Search for the cell housing the specified text and yield its (x, y) center coordinate. 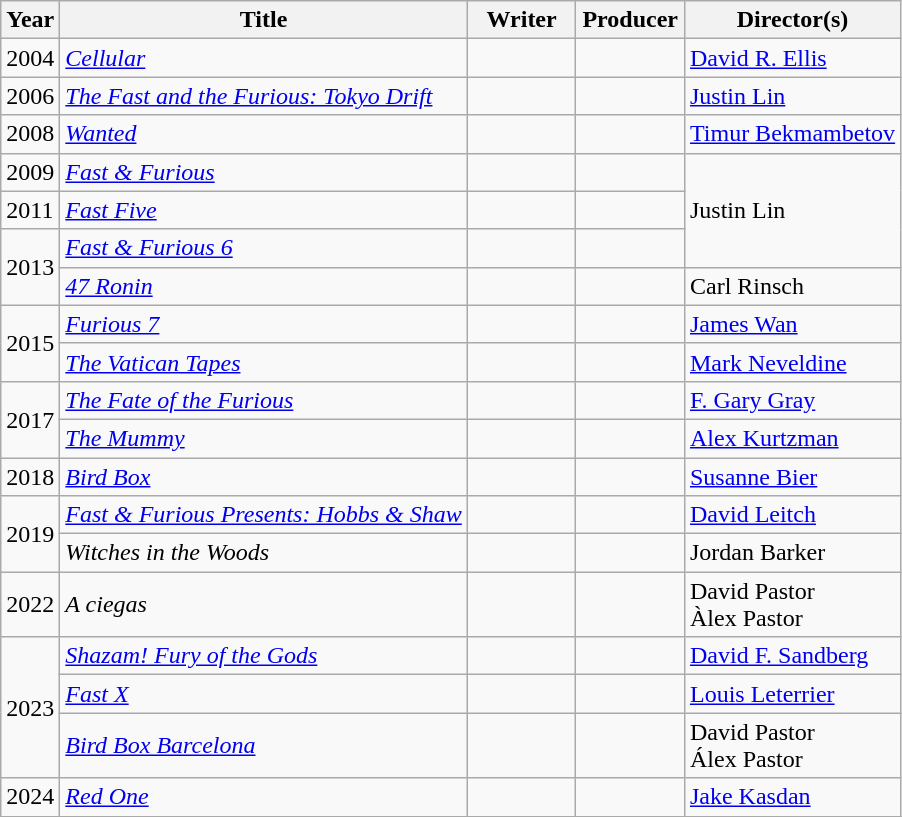
Bird Box (264, 477)
Producer (630, 20)
2022 (30, 604)
Furious 7 (264, 324)
Wanted (264, 134)
2019 (30, 534)
2017 (30, 419)
47 Ronin (264, 286)
2009 (30, 172)
Fast Five (264, 210)
Bird Box Barcelona (264, 746)
2013 (30, 267)
2024 (30, 797)
The Vatican Tapes (264, 362)
2023 (30, 708)
The Mummy (264, 438)
Mark Neveldine (792, 362)
Fast X (264, 694)
Jordan Barker (792, 553)
2008 (30, 134)
Susanne Bier (792, 477)
2004 (30, 58)
David PastorÀlex Pastor (792, 604)
Title (264, 20)
2018 (30, 477)
F. Gary Gray (792, 400)
James Wan (792, 324)
2015 (30, 343)
Alex Kurtzman (792, 438)
David Leitch (792, 515)
Louis Leterrier (792, 694)
2011 (30, 210)
Fast & Furious 6 (264, 248)
Jake Kasdan (792, 797)
Fast & Furious (264, 172)
Writer (522, 20)
David R. Ellis (792, 58)
Shazam! Fury of the Gods (264, 656)
Cellular (264, 58)
Carl Rinsch (792, 286)
2006 (30, 96)
Director(s) (792, 20)
David F. Sandberg (792, 656)
The Fate of the Furious (264, 400)
Year (30, 20)
A ciegas (264, 604)
Fast & Furious Presents: Hobbs & Shaw (264, 515)
Timur Bekmambetov (792, 134)
The Fast and the Furious: Tokyo Drift (264, 96)
David PastorÁlex Pastor (792, 746)
Witches in the Woods (264, 553)
Red One (264, 797)
